Return the (X, Y) coordinate for the center point of the cell that contains the specified text.  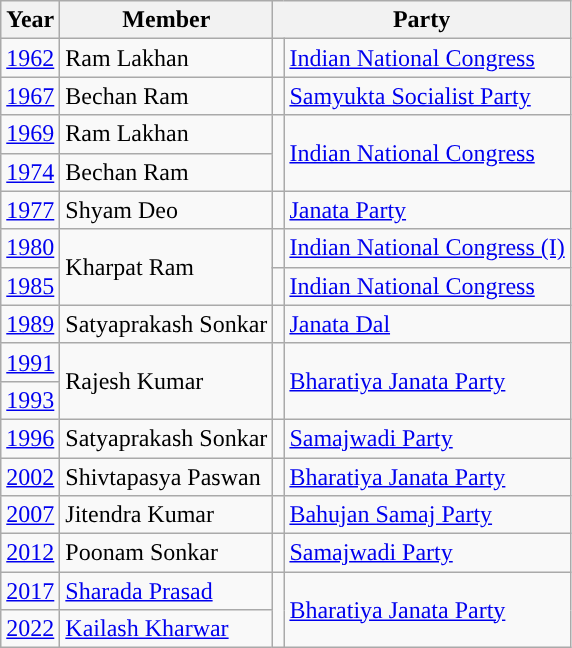
Sharada Prasad (166, 591)
1991 (30, 362)
1962 (30, 58)
Year (30, 20)
Party (422, 20)
2022 (30, 629)
1989 (30, 324)
1985 (30, 286)
Kharpat Ram (166, 267)
2007 (30, 515)
Shyam Deo (166, 210)
2012 (30, 553)
1996 (30, 438)
2002 (30, 477)
Jitendra Kumar (166, 515)
Rajesh Kumar (166, 381)
1967 (30, 96)
1980 (30, 248)
1974 (30, 172)
1993 (30, 400)
Indian National Congress (I) (427, 248)
Janata Party (427, 210)
Janata Dal (427, 324)
Bahujan Samaj Party (427, 515)
2017 (30, 591)
Samyukta Socialist Party (427, 96)
Member (166, 20)
Kailash Kharwar (166, 629)
1969 (30, 134)
Shivtapasya Paswan (166, 477)
1977 (30, 210)
Poonam Sonkar (166, 553)
